Scan for the cell matching the given text and deliver its (x, y) coordinate at center. 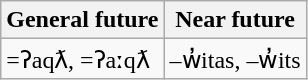
=ʔaqƛ, =ʔaːqƛ (82, 59)
General future (82, 20)
Near future (235, 20)
–w̓itas, –w̓its (235, 59)
